Extract the (x, y) coordinate from the center of the cell holding the provided text.  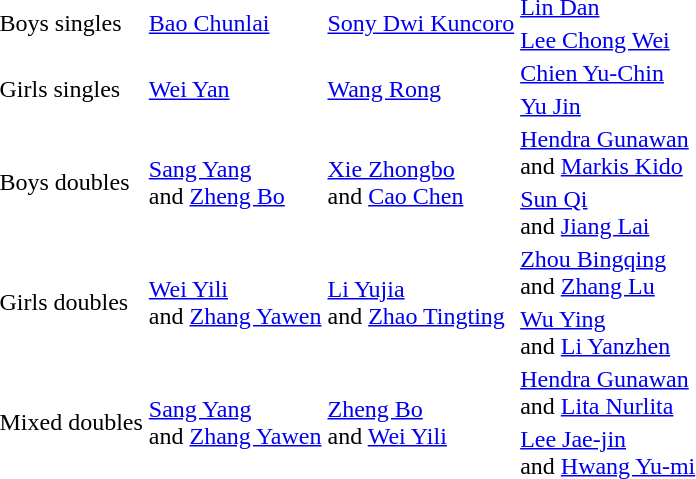
Wei Yiliand Zhang Yawen (235, 302)
Wei Yan (235, 90)
Sang Yangand Zheng Bo (235, 182)
Xie Zhongboand Cao Chen (421, 182)
Wang Rong (421, 90)
Li Yujiaand Zhao Tingting (421, 302)
